Output the (X, Y) coordinate of the center of the cell containing the given text.  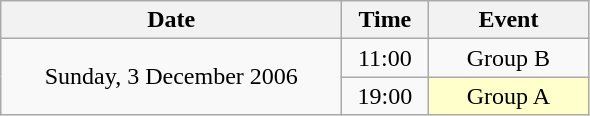
Group B (508, 58)
Time (385, 20)
Date (172, 20)
11:00 (385, 58)
19:00 (385, 96)
Group A (508, 96)
Sunday, 3 December 2006 (172, 77)
Event (508, 20)
